Determine the (X, Y) coordinate at the center of the cell enclosing the given text.  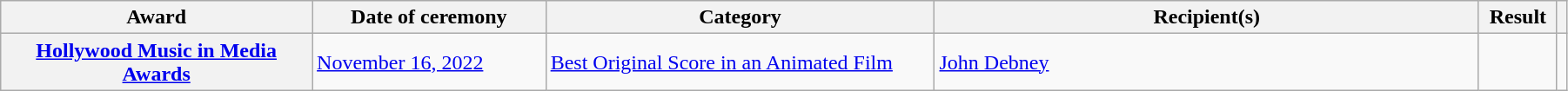
Award (157, 17)
November 16, 2022 (430, 62)
Best Original Score in an Animated Film (740, 62)
Date of ceremony (430, 17)
Recipient(s) (1207, 17)
Hollywood Music in Media Awards (157, 62)
John Debney (1207, 62)
Result (1518, 17)
Category (740, 17)
